Output the [x, y] coordinate of the center of the cell containing the given text.  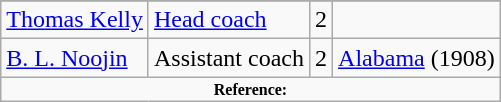
Head coach [228, 20]
Thomas Kelly [75, 20]
Reference: [250, 89]
Alabama (1908) [417, 58]
Assistant coach [228, 58]
B. L. Noojin [75, 58]
